Locate the cell with the specified text and output its [X, Y] center coordinate. 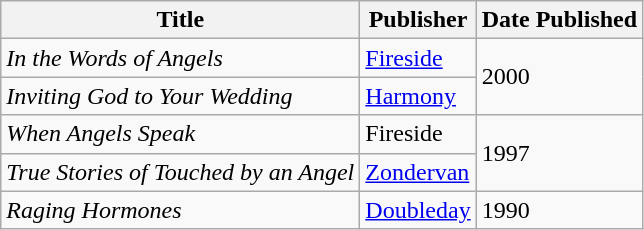
Publisher [418, 20]
In the Words of Angels [180, 58]
Inviting God to Your Wedding [180, 96]
True Stories of Touched by an Angel [180, 172]
When Angels Speak [180, 134]
Date Published [559, 20]
Harmony [418, 96]
Title [180, 20]
2000 [559, 77]
Doubleday [418, 210]
1990 [559, 210]
Zondervan [418, 172]
Raging Hormones [180, 210]
1997 [559, 153]
